For the text-containing cell, return its midpoint in (X, Y) coordinate format. 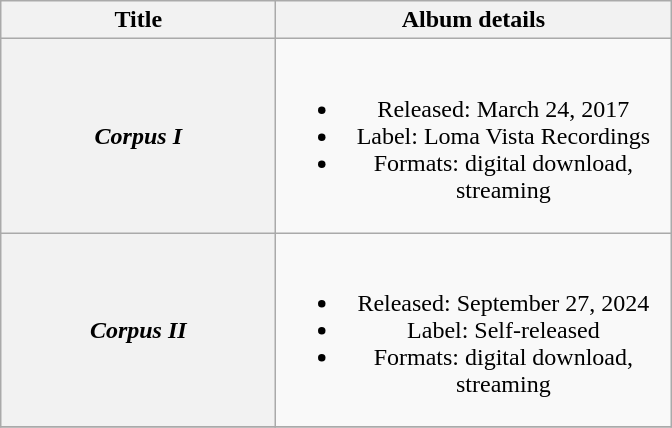
Released: September 27, 2024Label: Self-releasedFormats: digital download, streaming (474, 330)
Released: March 24, 2017Label: Loma Vista RecordingsFormats: digital download, streaming (474, 136)
Corpus II (138, 330)
Album details (474, 20)
Title (138, 20)
Corpus I (138, 136)
